Locate the cell with the specified text and output its [x, y] center coordinate. 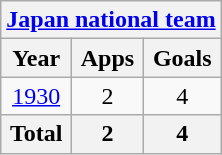
1930 [36, 96]
Goals [182, 58]
Apps [108, 58]
Year [36, 58]
Japan national team [111, 20]
Total [36, 134]
